Locate the cell with the specified text and output its [x, y] center coordinate. 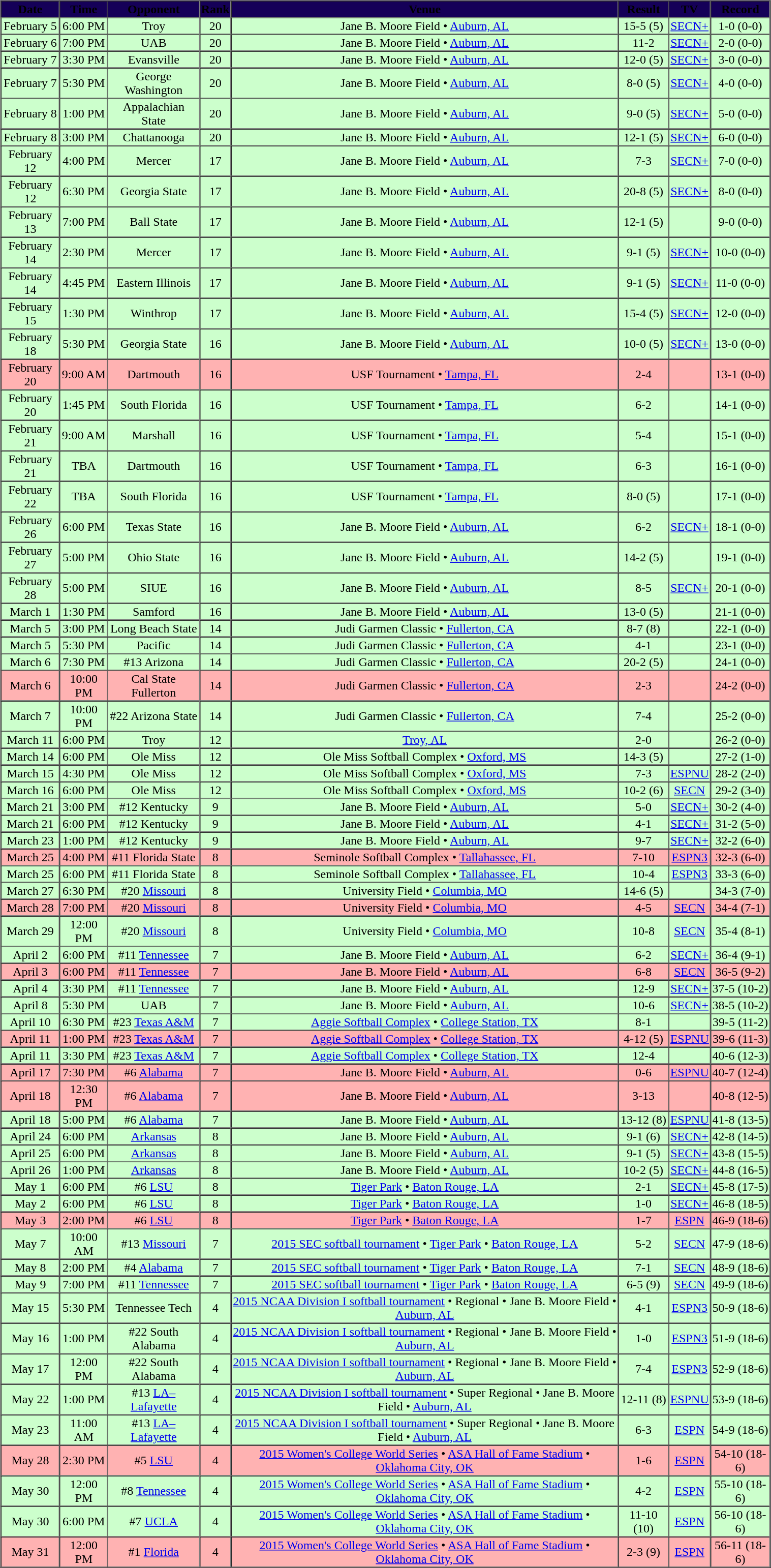
2-3 [643, 685]
47-9 (18-6) [741, 1244]
40-6 (12-3) [741, 1056]
May 28 [30, 1460]
May 23 [30, 1430]
13-0 (5) [643, 611]
31-2 (5-0) [741, 824]
27-2 (1-0) [741, 757]
15-5 (5) [643, 25]
43-8 (15-5) [741, 1153]
March 28 [30, 907]
#4 Alabama [153, 1267]
10-6 [643, 1005]
12:30 PM [84, 1096]
39-5 (11-2) [741, 1022]
46-9 (18-6) [741, 1220]
20-1 (0-0) [741, 588]
10-0 (0-0) [741, 252]
Long Beach State [153, 628]
5-2 [643, 1244]
14-2 (5) [643, 557]
6-0 (0-0) [741, 137]
Cal State Fullerton [153, 685]
7-1 [643, 1267]
March 16 [30, 790]
0-6 [643, 1072]
March 27 [30, 891]
#5 LSU [153, 1460]
Ball State [153, 222]
52-9 (18-6) [741, 1369]
1:45 PM [84, 405]
Marshall [153, 435]
March 14 [30, 757]
19-1 (0-0) [741, 557]
39-6 (11-3) [741, 1038]
5-4 [643, 435]
Evansville [153, 59]
March 23 [30, 840]
Opponent [153, 9]
#1 Florida [153, 1552]
2-0 (0-0) [741, 43]
Ohio State [153, 557]
George Washington [153, 83]
May 31 [30, 1552]
10-2 (6) [643, 790]
10-4 [643, 873]
Eastern Illinois [153, 283]
April 3 [30, 971]
May 15 [30, 1308]
54-10 (18-6) [741, 1460]
11-2 [643, 43]
April 8 [30, 1005]
14-6 (5) [643, 891]
Texas State [153, 527]
48-9 (18-6) [741, 1267]
February 22 [30, 496]
April 10 [30, 1022]
54-9 (18-6) [741, 1430]
May 3 [30, 1220]
56-10 (18-6) [741, 1521]
#7 UCLA [153, 1521]
51-9 (18-6) [741, 1338]
February 26 [30, 527]
2-4 [643, 374]
March 7 [30, 716]
11-0 (0-0) [741, 283]
36-5 (9-2) [741, 971]
April 17 [30, 1072]
Winthrop [153, 313]
14-1 (0-0) [741, 405]
3-0 (0-0) [741, 59]
5-0 (0-0) [741, 114]
9-0 (0-0) [741, 222]
1-0 (0-0) [741, 25]
56-11 (18-6) [741, 1552]
4:30 PM [84, 773]
46-8 (18-5) [741, 1203]
TV [690, 9]
40-8 (12-5) [741, 1096]
May 7 [30, 1244]
13-12 (8) [643, 1120]
10-8 [643, 931]
8-1 [643, 1022]
26-2 (0-0) [741, 739]
9-7 [643, 840]
February 18 [30, 344]
4:45 PM [84, 283]
Venue [425, 9]
Rank [215, 9]
8-0 (0-0) [741, 191]
10-0 (5) [643, 344]
Tennessee Tech [153, 1308]
#13 Arizona [153, 662]
February 5 [30, 25]
15-4 (5) [643, 313]
March 1 [30, 611]
49-9 (18-6) [741, 1284]
February 15 [30, 313]
SIUE [153, 588]
7-0 (0-0) [741, 161]
53-9 (18-6) [741, 1399]
23-1 (0-0) [741, 645]
32-2 (6-0) [741, 840]
37-5 (10-2) [741, 988]
March 29 [30, 931]
4-2 [643, 1491]
24-1 (0-0) [741, 662]
10-2 (5) [643, 1169]
February 28 [30, 588]
14-3 (5) [643, 757]
May 16 [30, 1338]
Result [643, 9]
2-0 [643, 739]
#13 Missouri [153, 1244]
February 13 [30, 222]
May 9 [30, 1284]
34-4 (7-1) [741, 907]
May 8 [30, 1267]
16-1 (0-0) [741, 466]
2-1 [643, 1187]
32-3 (6-0) [741, 857]
9-1 (6) [643, 1136]
29-2 (3-0) [741, 790]
13-1 (0-0) [741, 374]
12-4 [643, 1056]
Time [84, 9]
1-7 [643, 1220]
36-4 (9-1) [741, 955]
#8 Tennessee [153, 1491]
March 15 [30, 773]
2-3 (9) [643, 1552]
6-8 [643, 971]
4-0 (0-0) [741, 83]
May 1 [30, 1187]
34-3 (7-0) [741, 891]
21-1 (0-0) [741, 611]
February 6 [30, 43]
33-3 (6-0) [741, 873]
28-2 (2-0) [741, 773]
Pacific [153, 645]
30-2 (4-0) [741, 806]
Samford [153, 611]
5-0 [643, 806]
12-9 [643, 988]
44-8 (16-5) [741, 1169]
12-0 (0-0) [741, 313]
10:00 AM [84, 1244]
15-1 (0-0) [741, 435]
4-5 [643, 907]
22-1 (0-0) [741, 628]
50-9 (18-6) [741, 1308]
May 22 [30, 1399]
11-10 (10) [643, 1521]
38-5 (10-2) [741, 1005]
8-5 [643, 588]
May 2 [30, 1203]
12-11 (8) [643, 1399]
March 11 [30, 739]
#22 Arizona State [153, 716]
Chattanooga [153, 137]
February 27 [30, 557]
Record [741, 9]
20-8 (5) [643, 191]
35-4 (8-1) [741, 931]
55-10 (18-6) [741, 1491]
April 25 [30, 1153]
20-2 (5) [643, 662]
April 4 [30, 988]
8-7 (8) [643, 628]
13-0 (0-0) [741, 344]
7-10 [643, 857]
April 24 [30, 1136]
9-0 (5) [643, 114]
1-6 [643, 1460]
Appalachian State [153, 114]
May 17 [30, 1369]
11:00 AM [84, 1430]
April 2 [30, 955]
24-2 (0-0) [741, 685]
25-2 (0-0) [741, 716]
42-8 (14-5) [741, 1136]
Date [30, 9]
3-13 [643, 1096]
41-8 (13-5) [741, 1120]
April 26 [30, 1169]
17-1 (0-0) [741, 496]
4-12 (5) [643, 1038]
45-8 (17-5) [741, 1187]
Troy, AL [425, 739]
18-1 (0-0) [741, 527]
12-0 (5) [643, 59]
40-7 (12-4) [741, 1072]
6-5 (9) [643, 1284]
